Detect which cell encompasses the target text, then output its (X, Y) center coordinate. 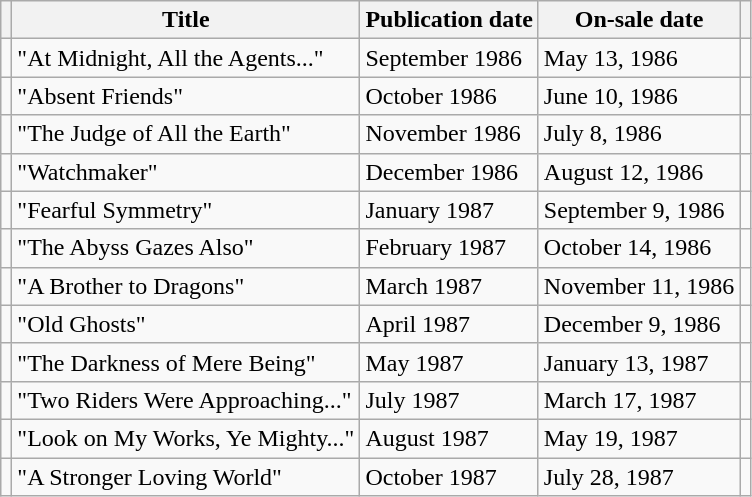
February 1987 (449, 248)
November 11, 1986 (638, 286)
August 12, 1986 (638, 172)
"The Abyss Gazes Also" (186, 248)
"Fearful Symmetry" (186, 210)
March 17, 1987 (638, 400)
"A Stronger Loving World" (186, 477)
April 1987 (449, 324)
December 9, 1986 (638, 324)
October 14, 1986 (638, 248)
November 1986 (449, 134)
January 13, 1987 (638, 362)
January 1987 (449, 210)
"Absent Friends" (186, 96)
"A Brother to Dragons" (186, 286)
"Look on My Works, Ye Mighty..." (186, 438)
October 1986 (449, 96)
"Watchmaker" (186, 172)
"Two Riders Were Approaching..." (186, 400)
"At Midnight, All the Agents..." (186, 58)
May 13, 1986 (638, 58)
August 1987 (449, 438)
July 8, 1986 (638, 134)
"The Judge of All the Earth" (186, 134)
September 9, 1986 (638, 210)
July 1987 (449, 400)
Publication date (449, 20)
March 1987 (449, 286)
June 10, 1986 (638, 96)
On-sale date (638, 20)
October 1987 (449, 477)
May 1987 (449, 362)
May 19, 1987 (638, 438)
December 1986 (449, 172)
"The Darkness of Mere Being" (186, 362)
"Old Ghosts" (186, 324)
July 28, 1987 (638, 477)
September 1986 (449, 58)
Title (186, 20)
